Locate the cell with the specified text and output its (x, y) center coordinate. 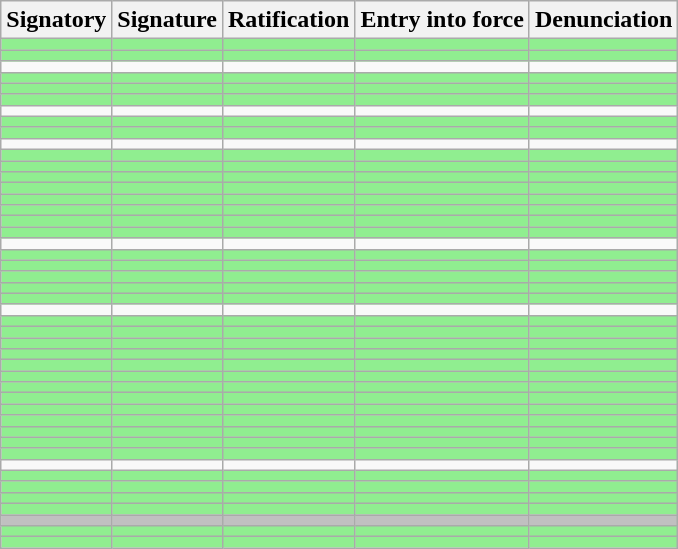
Denunciation (603, 20)
Entry into force (442, 20)
Signature (168, 20)
Ratification (288, 20)
Signatory (56, 20)
